Return the [x, y] coordinate for the center point of the cell that contains the specified text.  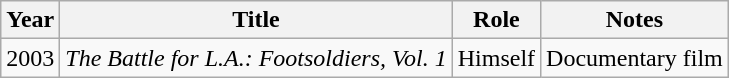
2003 [30, 58]
Himself [496, 58]
Documentary film [635, 58]
Year [30, 20]
The Battle for L.A.: Footsoldiers, Vol. 1 [256, 58]
Title [256, 20]
Role [496, 20]
Notes [635, 20]
